Locate the cell with the specified text and output its (x, y) center coordinate. 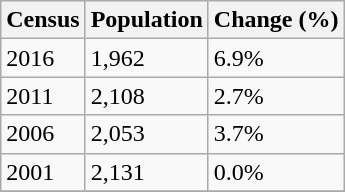
2,131 (146, 172)
2001 (43, 172)
Census (43, 20)
2011 (43, 96)
2006 (43, 134)
2,053 (146, 134)
2.7% (276, 96)
1,962 (146, 58)
0.0% (276, 172)
3.7% (276, 134)
2016 (43, 58)
2,108 (146, 96)
Change (%) (276, 20)
Population (146, 20)
6.9% (276, 58)
